Determine the [x, y] coordinate at the center of the cell enclosing the given text.  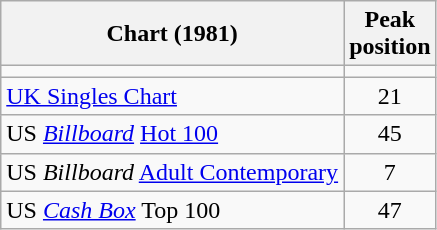
45 [390, 134]
UK Singles Chart [172, 96]
Chart (1981) [172, 34]
US Cash Box Top 100 [172, 210]
Peakposition [390, 34]
7 [390, 172]
US Billboard Adult Contemporary [172, 172]
US Billboard Hot 100 [172, 134]
47 [390, 210]
21 [390, 96]
